Search for the cell housing the specified text and yield its (x, y) center coordinate. 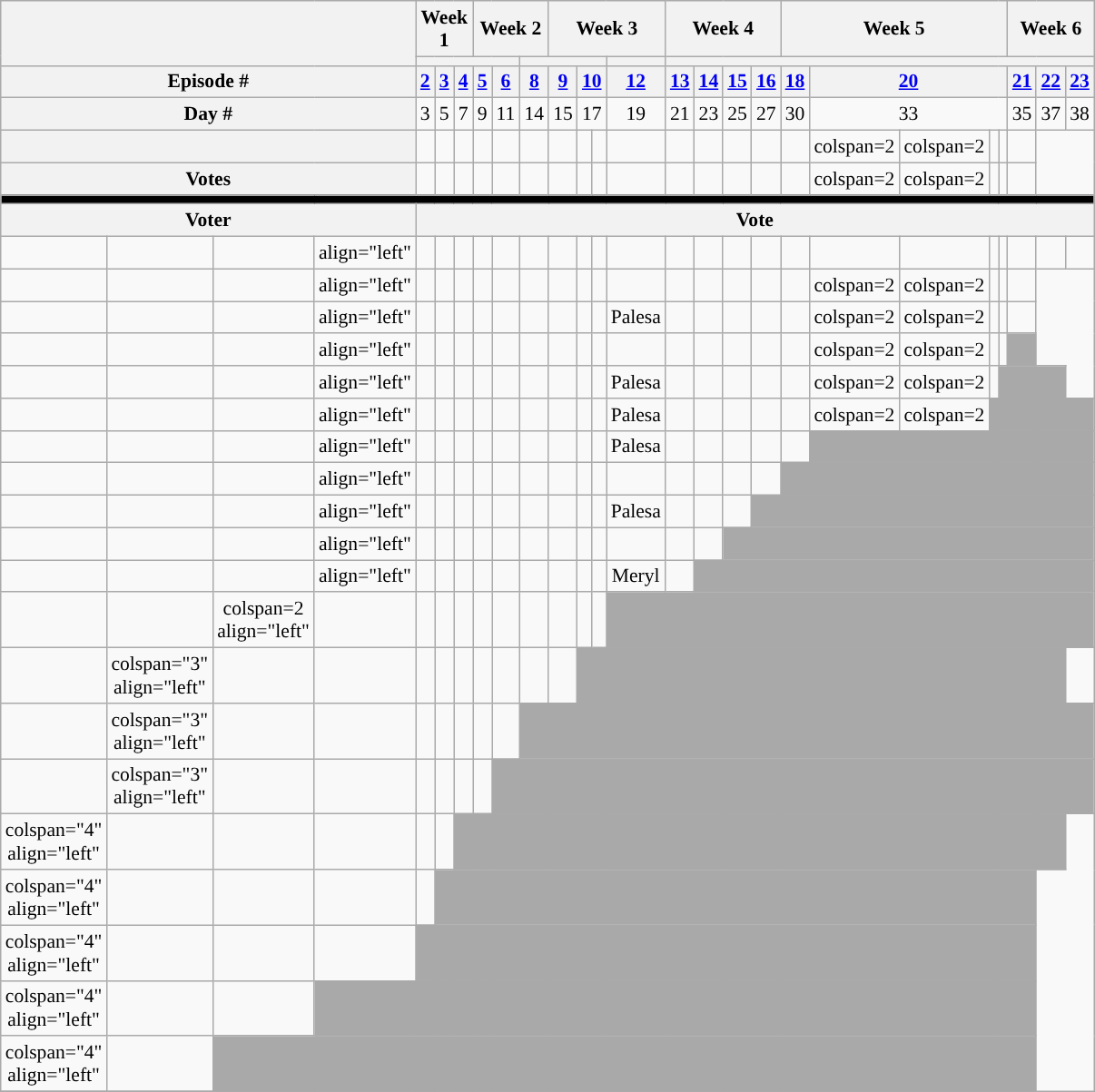
Voter (209, 221)
Votes (209, 179)
10 (592, 82)
Week 1 (445, 29)
Vote (755, 221)
6 (507, 82)
30 (795, 114)
33 (908, 114)
11 (507, 114)
7 (463, 114)
35 (1022, 114)
Day # (209, 114)
20 (908, 82)
8 (534, 82)
Week 3 (607, 29)
19 (636, 114)
22 (1051, 82)
25 (737, 114)
27 (766, 114)
13 (680, 82)
Week 6 (1051, 29)
Week 2 (511, 29)
colspan=2 align="left" (263, 621)
4 (463, 82)
17 (592, 114)
Meryl (636, 576)
2 (425, 82)
38 (1080, 114)
12 (636, 82)
37 (1051, 114)
18 (795, 82)
16 (766, 82)
Week 5 (894, 29)
Week 4 (723, 29)
Episode # (209, 82)
